From the cell containing the given text, extract its center point as (X, Y) coordinate. 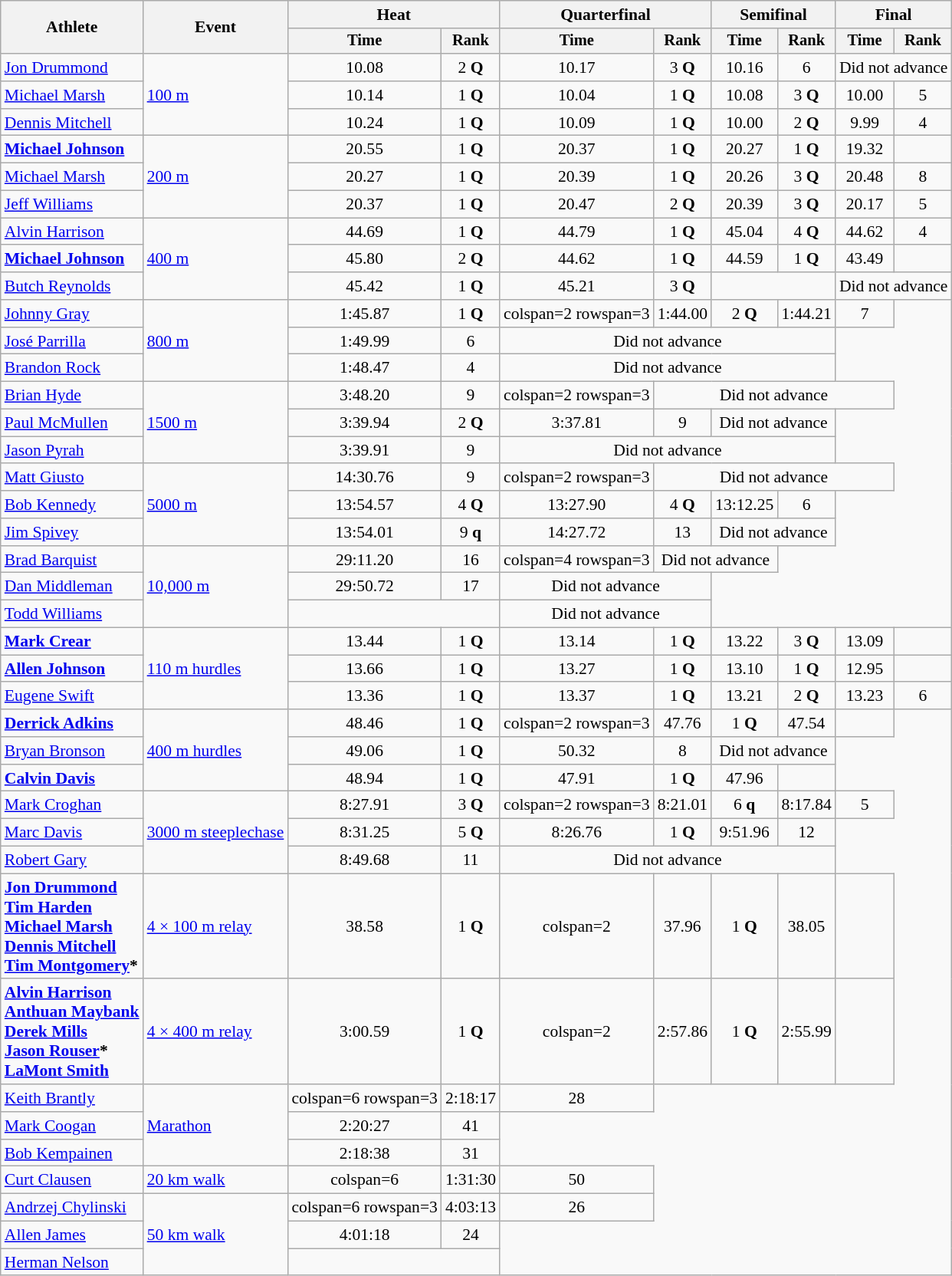
10.16 (744, 67)
3000 m steeplechase (216, 833)
8:31.25 (365, 833)
4:01:18 (365, 1235)
50.32 (576, 751)
48.94 (365, 778)
Quarterfinal (606, 15)
Mark Coogan (72, 1126)
47.96 (744, 778)
13.44 (365, 642)
38.58 (365, 926)
Bryan Bronson (72, 751)
1:48.47 (365, 368)
Jon Drummond (72, 67)
1:49.99 (365, 341)
2:18:38 (365, 1153)
10.14 (365, 95)
9.99 (865, 123)
37.96 (682, 926)
45.42 (365, 286)
Final (894, 15)
Athlete (72, 28)
Jim Spivey (72, 532)
31 (471, 1153)
29:50.72 (365, 587)
200 m (216, 176)
26 (576, 1208)
Todd Williams (72, 614)
5000 m (216, 505)
1:31:30 (471, 1180)
10.04 (576, 95)
Curt Clausen (72, 1180)
50 km walk (216, 1235)
48.46 (365, 723)
13.23 (865, 696)
Eugene Swift (72, 696)
14:27.72 (576, 532)
6 q (744, 805)
13.27 (576, 669)
13 (682, 532)
2:20:27 (365, 1126)
9:51.96 (744, 833)
Matt Giusto (72, 478)
Brian Hyde (72, 396)
13:12.25 (744, 505)
19.32 (865, 150)
20.48 (865, 177)
45.80 (365, 259)
Heat (394, 15)
8:26.76 (576, 833)
colspan=4 rowspan=3 (576, 560)
100 m (216, 95)
Alvin HarrisonAnthuan MaybankDerek MillsJason Rouser*LaMont Smith (72, 1032)
José Parrilla (72, 341)
17 (471, 587)
7 (865, 314)
9 q (471, 532)
Brandon Rock (72, 368)
3:48.20 (365, 396)
13.66 (365, 669)
Event (216, 28)
Dennis Mitchell (72, 123)
Marc Davis (72, 833)
20.55 (365, 150)
44.79 (576, 232)
3:39.91 (365, 450)
Jason Pyrah (72, 450)
1:44.00 (682, 314)
28 (576, 1098)
Jeff Williams (72, 205)
Derrick Adkins (72, 723)
Paul McMullen (72, 423)
13.21 (744, 696)
4:03:13 (471, 1208)
45.04 (744, 232)
Herman Nelson (72, 1262)
8:27.91 (365, 805)
13.14 (576, 642)
5 Q (471, 833)
Andrzej Chylinski (72, 1208)
3:39.94 (365, 423)
Robert Gary (72, 860)
Semifinal (773, 15)
Allen Johnson (72, 669)
11 (471, 860)
10,000 m (216, 587)
Butch Reynolds (72, 286)
24 (471, 1235)
2:55.99 (806, 1032)
Bob Kennedy (72, 505)
2:57.86 (682, 1032)
29:11.20 (365, 560)
Bob Kempainen (72, 1153)
16 (471, 560)
13.22 (744, 642)
Keith Brantly (72, 1098)
colspan=6 (365, 1180)
3:00.59 (365, 1032)
Dan Middleman (72, 587)
41 (471, 1126)
1:44.21 (806, 314)
3:37.81 (576, 423)
38.05 (806, 926)
Mark Croghan (72, 805)
49.06 (365, 751)
14:30.76 (365, 478)
20.47 (576, 205)
110 m hurdles (216, 669)
1500 m (216, 423)
Marathon (216, 1126)
44.59 (744, 259)
4 × 400 m relay (216, 1032)
2:18:17 (471, 1098)
13.10 (744, 669)
1:45.87 (365, 314)
8:49.68 (365, 860)
13:54.57 (365, 505)
10.24 (365, 123)
400 m hurdles (216, 750)
4 × 100 m relay (216, 926)
13.36 (365, 696)
Mark Crear (72, 642)
800 m (216, 340)
12 (806, 833)
45.21 (576, 286)
Calvin Davis (72, 778)
50 (576, 1180)
400 m (216, 259)
47.91 (576, 778)
Jon DrummondTim HardenMichael MarshDennis MitchellTim Montgomery* (72, 926)
20.26 (744, 177)
44.69 (365, 232)
13:27.90 (576, 505)
Brad Barquist (72, 560)
20 km walk (216, 1180)
Johnny Gray (72, 314)
13.37 (576, 696)
Allen James (72, 1235)
8:21.01 (682, 805)
Alvin Harrison (72, 232)
43.49 (865, 259)
47.54 (806, 723)
12.95 (865, 669)
13.09 (865, 642)
47.76 (682, 723)
20.17 (865, 205)
8:17.84 (806, 805)
10.09 (576, 123)
10.17 (576, 67)
13:54.01 (365, 532)
